Return the [x, y] coordinate for the center point of the cell that contains the specified text.  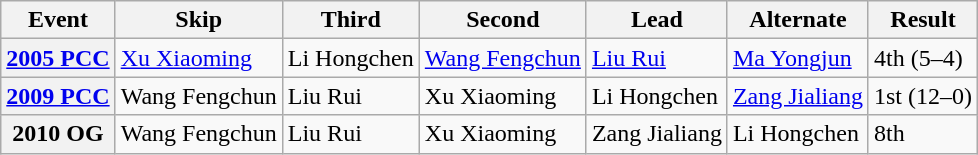
Result [922, 20]
Lead [656, 20]
Alternate [798, 20]
Third [350, 20]
4th (5–4) [922, 58]
Skip [198, 20]
2005 PCC [58, 58]
1st (12–0) [922, 96]
Event [58, 20]
Second [502, 20]
2009 PCC [58, 96]
Ma Yongjun [798, 58]
2010 OG [58, 134]
8th [922, 134]
